Extract the (x, y) coordinate from the center of the cell holding the provided text.  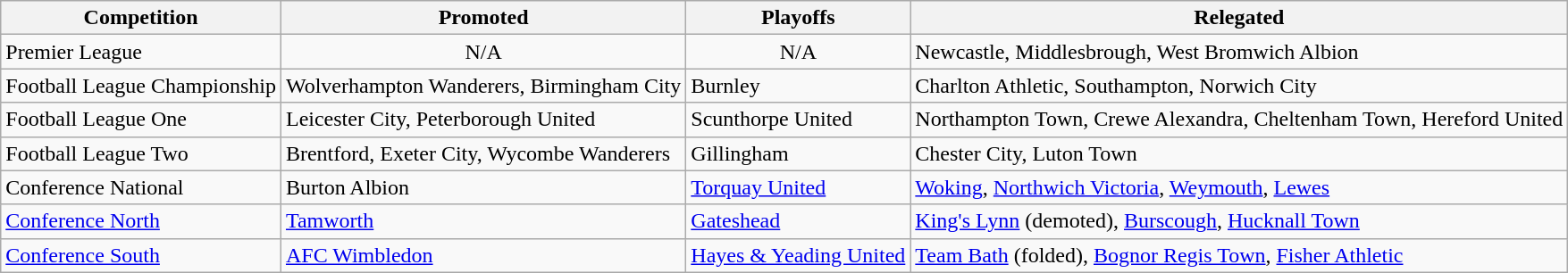
Torquay United (799, 187)
AFC Wimbledon (482, 255)
Woking, Northwich Victoria, Weymouth, Lewes (1239, 187)
King's Lynn (demoted), Burscough, Hucknall Town (1239, 221)
Wolverhampton Wanderers, Birmingham City (482, 86)
Charlton Athletic, Southampton, Norwich City (1239, 86)
Conference National (141, 187)
Team Bath (folded), Bognor Regis Town, Fisher Athletic (1239, 255)
Playoffs (799, 18)
Football League Championship (141, 86)
Relegated (1239, 18)
Burton Albion (482, 187)
Conference North (141, 221)
Premier League (141, 52)
Burnley (799, 86)
Newcastle, Middlesbrough, West Bromwich Albion (1239, 52)
Competition (141, 18)
Gillingham (799, 153)
Gateshead (799, 221)
Leicester City, Peterborough United (482, 120)
Brentford, Exeter City, Wycombe Wanderers (482, 153)
Football League One (141, 120)
Conference South (141, 255)
Northampton Town, Crewe Alexandra, Cheltenham Town, Hereford United (1239, 120)
Chester City, Luton Town (1239, 153)
Tamworth (482, 221)
Football League Two (141, 153)
Hayes & Yeading United (799, 255)
Promoted (482, 18)
Scunthorpe United (799, 120)
